Capture the cell that displays the provided text and extract its (X, Y) central coordinate. 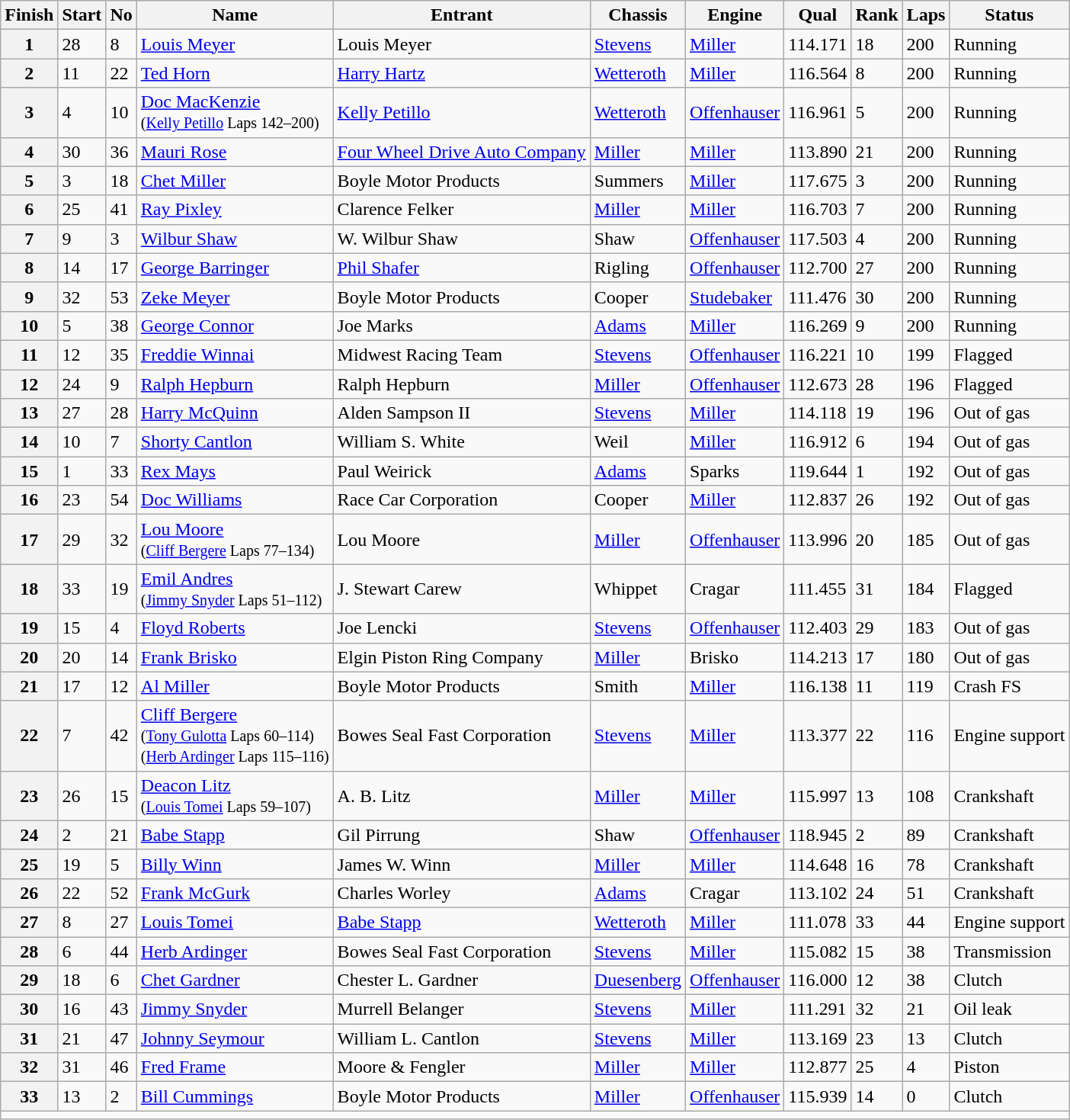
Ray Pixley (235, 210)
112.837 (818, 500)
Joe Lencki (462, 628)
Laps (926, 15)
Al Miller (235, 686)
116.269 (818, 326)
0 (926, 1096)
42 (121, 736)
Harry Hartz (462, 73)
Smith (637, 686)
114.118 (818, 413)
Fred Frame (235, 1067)
54 (121, 500)
Qual (818, 15)
Kelly Petillo (462, 113)
Lou Moore(Cliff Bergere Laps 77–134) (235, 540)
Race Car Corporation (462, 500)
36 (121, 152)
Ted Horn (235, 73)
194 (926, 442)
51 (926, 893)
114.213 (818, 657)
78 (926, 864)
113.169 (818, 1038)
117.503 (818, 239)
Harry McQuinn (235, 413)
A. B. Litz (462, 796)
Summers (637, 181)
Louis Tomei (235, 922)
113.102 (818, 893)
111.078 (818, 922)
Oil leak (1009, 1009)
Chester L. Gardner (462, 980)
George Connor (235, 326)
111.455 (818, 589)
Brisko (735, 657)
Floyd Roberts (235, 628)
112.673 (818, 383)
185 (926, 540)
Studebaker (735, 297)
Cliff Bergere(Tony Gulotta Laps 60–114)(Herb Ardinger Laps 115–116) (235, 736)
Doc MacKenzie(Kelly Petillo Laps 142–200) (235, 113)
Wilbur Shaw (235, 239)
Finish (29, 15)
Shorty Cantlon (235, 442)
Four Wheel Drive Auto Company (462, 152)
116.221 (818, 355)
Chet Gardner (235, 980)
119 (926, 686)
Duesenberg (637, 980)
James W. Winn (462, 864)
Emil Andres (Jimmy Snyder Laps 51–112) (235, 589)
Doc Williams (235, 500)
Transmission (1009, 951)
Mauri Rose (235, 152)
53 (121, 297)
Midwest Racing Team (462, 355)
Paul Weirick (462, 471)
William S. White (462, 442)
114.171 (818, 44)
Billy Winn (235, 864)
Piston (1009, 1067)
Murrell Belanger (462, 1009)
112.403 (818, 628)
111.476 (818, 297)
Charles Worley (462, 893)
89 (926, 835)
Phil Shafer (462, 268)
199 (926, 355)
43 (121, 1009)
Bill Cummings (235, 1096)
Freddie Winnai (235, 355)
Deacon Litz(Louis Tomei Laps 59–107) (235, 796)
Lou Moore (462, 540)
119.644 (818, 471)
Herb Ardinger (235, 951)
Rex Mays (235, 471)
Start (82, 15)
115.082 (818, 951)
116.703 (818, 210)
116.138 (818, 686)
Engine (735, 15)
47 (121, 1038)
113.996 (818, 540)
Rank (876, 15)
Status (1009, 15)
116.912 (818, 442)
116.000 (818, 980)
52 (121, 893)
183 (926, 628)
184 (926, 589)
114.648 (818, 864)
113.377 (818, 736)
George Barringer (235, 268)
William L. Cantlon (462, 1038)
Rigling (637, 268)
118.945 (818, 835)
116 (926, 736)
Weil (637, 442)
Entrant (462, 15)
115.939 (818, 1096)
No (121, 15)
J. Stewart Carew (462, 589)
Crash FS (1009, 686)
Zeke Meyer (235, 297)
Name (235, 15)
117.675 (818, 181)
Jimmy Snyder (235, 1009)
112.877 (818, 1067)
Frank McGurk (235, 893)
116.564 (818, 73)
Chassis (637, 15)
108 (926, 796)
Elgin Piston Ring Company (462, 657)
Joe Marks (462, 326)
46 (121, 1067)
113.890 (818, 152)
35 (121, 355)
111.291 (818, 1009)
180 (926, 657)
Frank Brisko (235, 657)
41 (121, 210)
Chet Miller (235, 181)
Whippet (637, 589)
Alden Sampson II (462, 413)
W. Wilbur Shaw (462, 239)
Moore & Fengler (462, 1067)
112.700 (818, 268)
Sparks (735, 471)
Clarence Felker (462, 210)
116.961 (818, 113)
115.997 (818, 796)
Gil Pirrung (462, 835)
Johnny Seymour (235, 1038)
